Pinpoint the cell where the given text exists, returning its [x, y] midpoint coordinate. 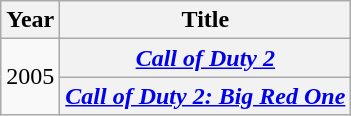
Call of Duty 2 [206, 58]
Title [206, 20]
Call of Duty 2: Big Red One [206, 96]
2005 [30, 77]
Year [30, 20]
